Find where the given text appears and provide that cell's center as (x, y) coordinate. 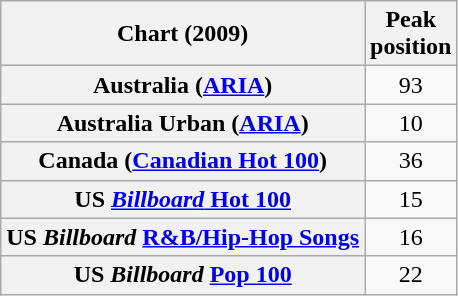
93 (411, 85)
22 (411, 275)
Australia (ARIA) (183, 85)
36 (411, 161)
Peakposition (411, 34)
US Billboard R&B/Hip-Hop Songs (183, 237)
Canada (Canadian Hot 100) (183, 161)
Australia Urban (ARIA) (183, 123)
16 (411, 237)
US Billboard Hot 100 (183, 199)
Chart (2009) (183, 34)
US Billboard Pop 100 (183, 275)
15 (411, 199)
10 (411, 123)
